For the text-containing cell, return its midpoint in [x, y] coordinate format. 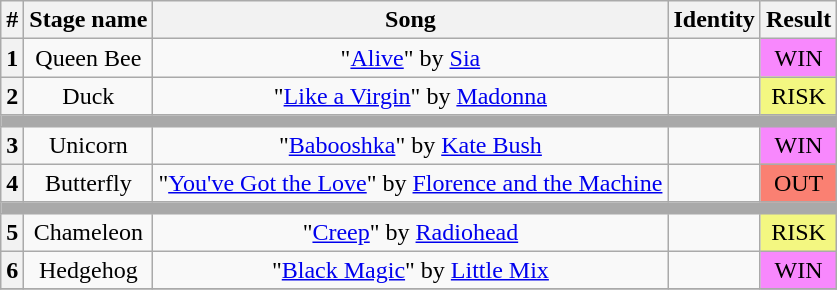
"Creep" by Radiohead [410, 232]
2 [12, 96]
Song [410, 20]
Identity [714, 20]
"Babooshka" by Kate Bush [410, 145]
5 [12, 232]
Unicorn [88, 145]
1 [12, 58]
Butterfly [88, 183]
Duck [88, 96]
4 [12, 183]
6 [12, 270]
"You've Got the Love" by Florence and the Machine [410, 183]
"Like a Virgin" by Madonna [410, 96]
Queen Bee [88, 58]
# [12, 20]
OUT [798, 183]
"Black Magic" by Little Mix [410, 270]
3 [12, 145]
Stage name [88, 20]
Hedgehog [88, 270]
"Alive" by Sia [410, 58]
Result [798, 20]
Chameleon [88, 232]
